Output the [X, Y] coordinate of the center of the cell containing the given text.  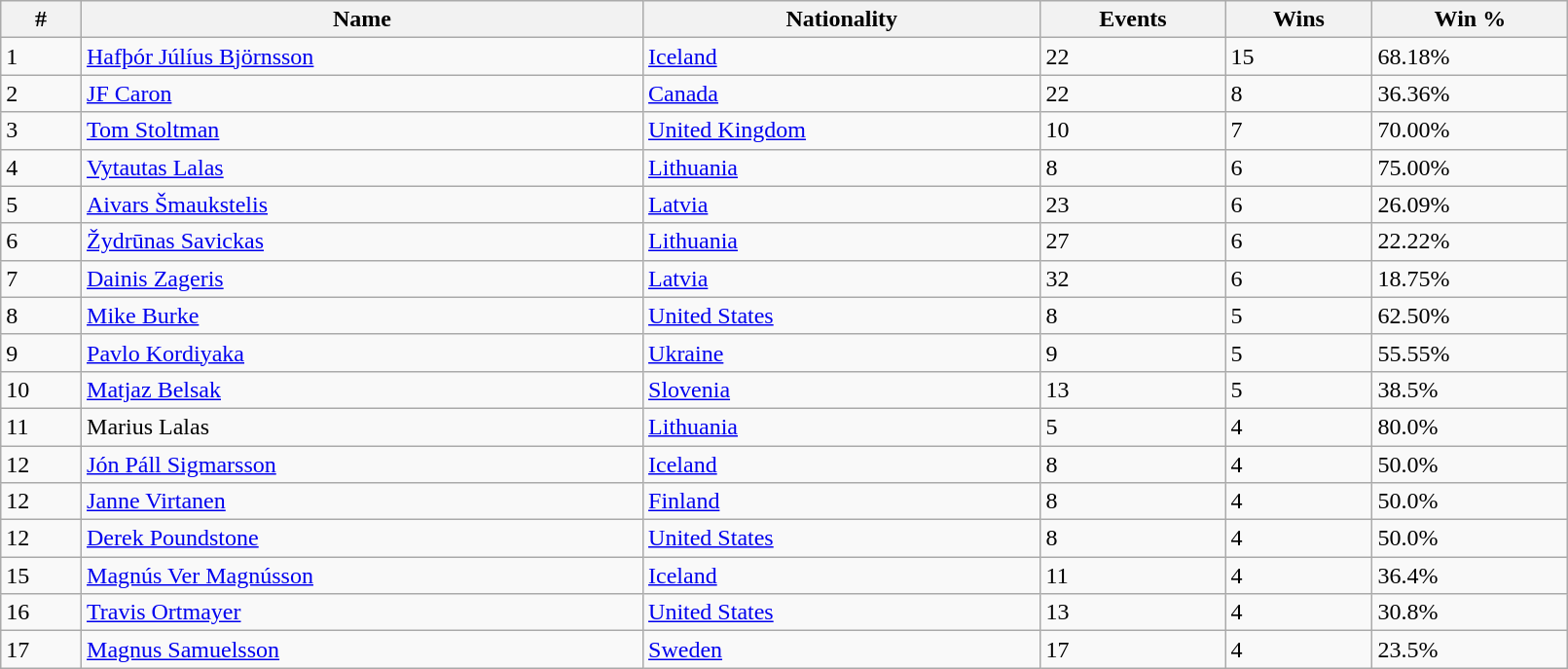
Sweden [843, 650]
27 [1133, 242]
Name [362, 19]
55.55% [1470, 353]
Finland [843, 502]
Canada [843, 93]
38.5% [1470, 390]
30.8% [1470, 613]
Matjaz Belsak [362, 390]
36.36% [1470, 93]
Ukraine [843, 353]
Slovenia [843, 390]
Mike Burke [362, 316]
22.22% [1470, 242]
Wins [1298, 19]
23.5% [1470, 650]
62.50% [1470, 316]
Janne Virtanen [362, 502]
Magnus Samuelsson [362, 650]
68.18% [1470, 56]
# [41, 19]
JF Caron [362, 93]
Tom Stoltman [362, 130]
70.00% [1470, 130]
Magnús Ver Magnússon [362, 576]
Travis Ortmayer [362, 613]
Nationality [843, 19]
Win % [1470, 19]
23 [1133, 204]
Derek Poundstone [362, 539]
Marius Lalas [362, 427]
Dainis Zageris [362, 279]
Hafþór Júlíus Björnsson [362, 56]
75.00% [1470, 167]
Vytautas Lalas [362, 167]
80.0% [1470, 427]
3 [41, 130]
2 [41, 93]
26.09% [1470, 204]
United Kingdom [843, 130]
Aivars Šmaukstelis [362, 204]
16 [41, 613]
Events [1133, 19]
18.75% [1470, 279]
36.4% [1470, 576]
Žydrūnas Savickas [362, 242]
1 [41, 56]
32 [1133, 279]
Pavlo Kordiyaka [362, 353]
Jón Páll Sigmarsson [362, 465]
